Search for the cell housing the specified text and yield its (X, Y) center coordinate. 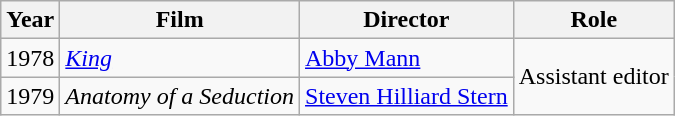
Film (180, 20)
Year (30, 20)
Director (407, 20)
Steven Hilliard Stern (407, 96)
1979 (30, 96)
Assistant editor (594, 77)
King (180, 58)
Role (594, 20)
1978 (30, 58)
Abby Mann (407, 58)
Anatomy of a Seduction (180, 96)
